Identify which cell holds the provided text, then report its [x, y] central coordinate. 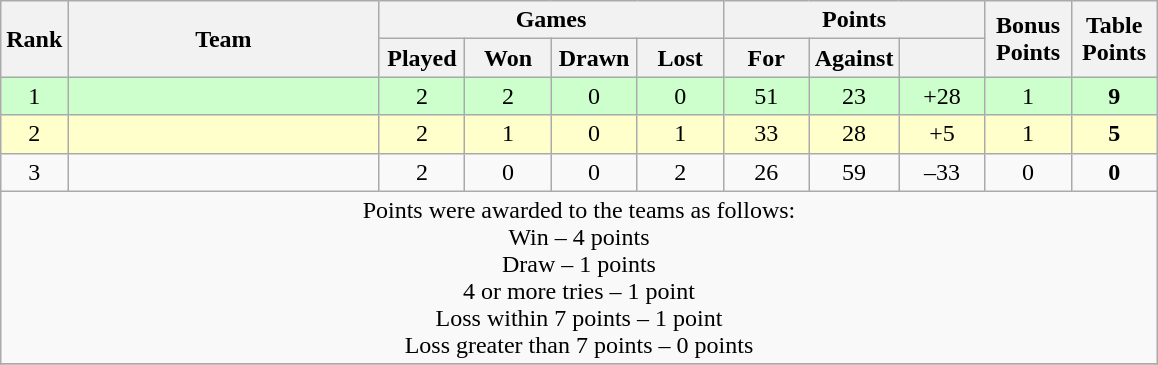
59 [854, 172]
5 [1114, 134]
Points [854, 20]
26 [766, 172]
BonusPoints [1028, 39]
23 [854, 96]
Rank [34, 39]
+5 [942, 134]
9 [1114, 96]
Team [224, 39]
Lost [680, 58]
3 [34, 172]
51 [766, 96]
Table Points [1114, 39]
+28 [942, 96]
Against [854, 58]
Drawn [594, 58]
Games [551, 20]
28 [854, 134]
Played [422, 58]
Won [508, 58]
–33 [942, 172]
33 [766, 134]
For [766, 58]
